Extract the (x, y) coordinate from the center of the cell holding the provided text.  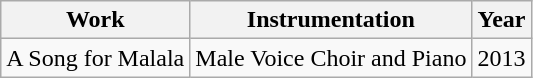
Year (502, 20)
A Song for Malala (96, 58)
Instrumentation (331, 20)
Work (96, 20)
Male Voice Choir and Piano (331, 58)
2013 (502, 58)
